Capture the cell that displays the provided text and extract its (x, y) central coordinate. 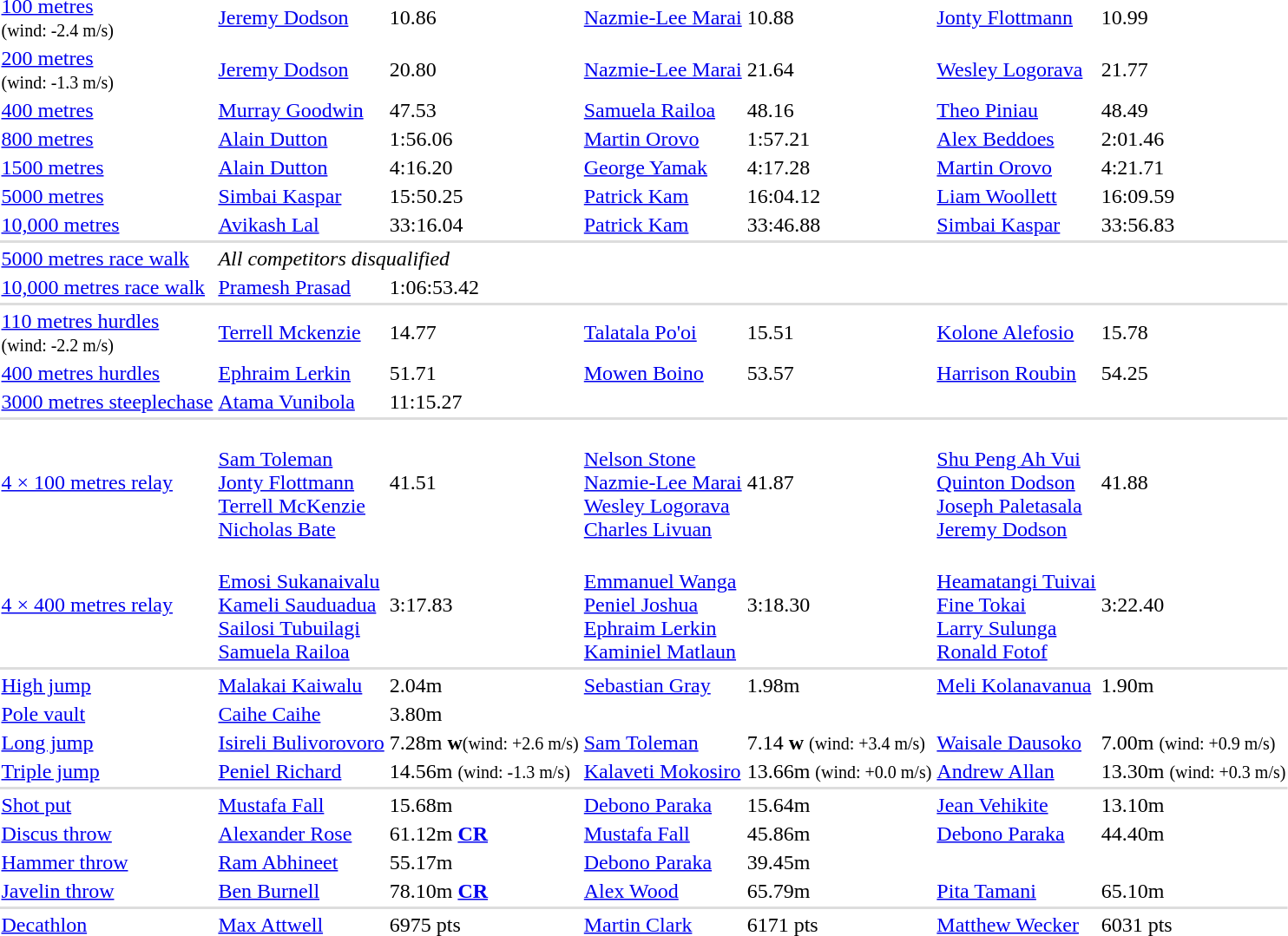
2:01.46 (1193, 139)
Avikash Lal (301, 225)
13.30m (wind: +0.3 m/s) (1193, 771)
200 metres (wind: -1.3 m/s) (108, 69)
39.45m (839, 862)
4:17.28 (839, 167)
14.56m (wind: -1.3 m/s) (484, 771)
33:56.83 (1193, 225)
Alex Beddoes (1016, 139)
47.53 (484, 110)
15.78 (1193, 333)
53.57 (839, 373)
1:56.06 (484, 139)
Javelin throw (108, 891)
Alexander Rose (301, 834)
41.51 (484, 482)
4 × 100 metres relay (108, 482)
33:16.04 (484, 225)
20.80 (484, 69)
15.68m (484, 805)
Atama Vunibola (301, 402)
48.49 (1193, 110)
7.00m (wind: +0.9 m/s) (1193, 743)
61.12m CR (484, 834)
5000 metres (108, 196)
7.28m w(wind: +2.6 m/s) (484, 743)
1500 metres (108, 167)
1.98m (839, 685)
400 metres hurdles (108, 373)
44.40m (1193, 834)
Waisale Dausoko (1016, 743)
2.04m (484, 685)
110 metres hurdles (wind: -2.2 m/s) (108, 333)
4:16.20 (484, 167)
Jeremy Dodson (301, 69)
800 metres (108, 139)
55.17m (484, 862)
3:22.40 (1193, 605)
13.10m (1193, 805)
Terrell Mckenzie (301, 333)
George Yamak (663, 167)
Pramesh Prasad (301, 287)
13.66m (wind: +0.0 m/s) (839, 771)
Talatala Po'oi (663, 333)
3:18.30 (839, 605)
Caihe Caihe (301, 714)
1:57.21 (839, 139)
Alex Wood (663, 891)
1:06:53.42 (484, 287)
16:09.59 (1193, 196)
Pole vault (108, 714)
54.25 (1193, 373)
Samuela Railoa (663, 110)
78.10m CR (484, 891)
Nelson StoneNazmie-Lee MaraiWesley LogoravaCharles Livuan (663, 482)
4 × 400 metres relay (108, 605)
33:46.88 (839, 225)
Peniel Richard (301, 771)
Shu Peng Ah VuiQuinton DodsonJoseph PaletasalaJeremy Dodson (1016, 482)
7.14 w (wind: +3.4 m/s) (839, 743)
21.77 (1193, 69)
51.71 (484, 373)
1.90m (1193, 685)
Harrison Roubin (1016, 373)
Isireli Bulivorovoro (301, 743)
16:04.12 (839, 196)
65.10m (1193, 891)
Sam TolemanJonty FlottmannTerrell McKenzieNicholas Bate (301, 482)
48.16 (839, 110)
Wesley Logorava (1016, 69)
Ben Burnell (301, 891)
Long jump (108, 743)
Liam Woollett (1016, 196)
Heamatangi TuivaiFine TokaiLarry SulungaRonald Fotof (1016, 605)
Emmanuel WangaPeniel JoshuaEphraim LerkinKaminiel Matlaun (663, 605)
10,000 metres race walk (108, 287)
Murray Goodwin (301, 110)
Nazmie-Lee Marai (663, 69)
41.87 (839, 482)
15.51 (839, 333)
Theo Piniau (1016, 110)
65.79m (839, 891)
Sam Toleman (663, 743)
Shot put (108, 805)
Ram Abhineet (301, 862)
11:15.27 (484, 402)
400 metres (108, 110)
Ephraim Lerkin (301, 373)
4:21.71 (1193, 167)
Andrew Allan (1016, 771)
Kalaveti Mokosiro (663, 771)
41.88 (1193, 482)
3.80m (484, 714)
Jean Vehikite (1016, 805)
10,000 metres (108, 225)
Malakai Kaiwalu (301, 685)
5000 metres race walk (108, 259)
15.64m (839, 805)
High jump (108, 685)
Hammer throw (108, 862)
Sebastian Gray (663, 685)
Triple jump (108, 771)
Kolone Alefosio (1016, 333)
Pita Tamani (1016, 891)
Meli Kolanavanua (1016, 685)
All competitors disqualified (752, 259)
14.77 (484, 333)
45.86m (839, 834)
Discus throw (108, 834)
3:17.83 (484, 605)
15:50.25 (484, 196)
Mowen Boino (663, 373)
Emosi SukanaivaluKameli SauduaduaSailosi TubuilagiSamuela Railoa (301, 605)
3000 metres steeplechase (108, 402)
21.64 (839, 69)
